Identify which cell holds the provided text, then report its [x, y] central coordinate. 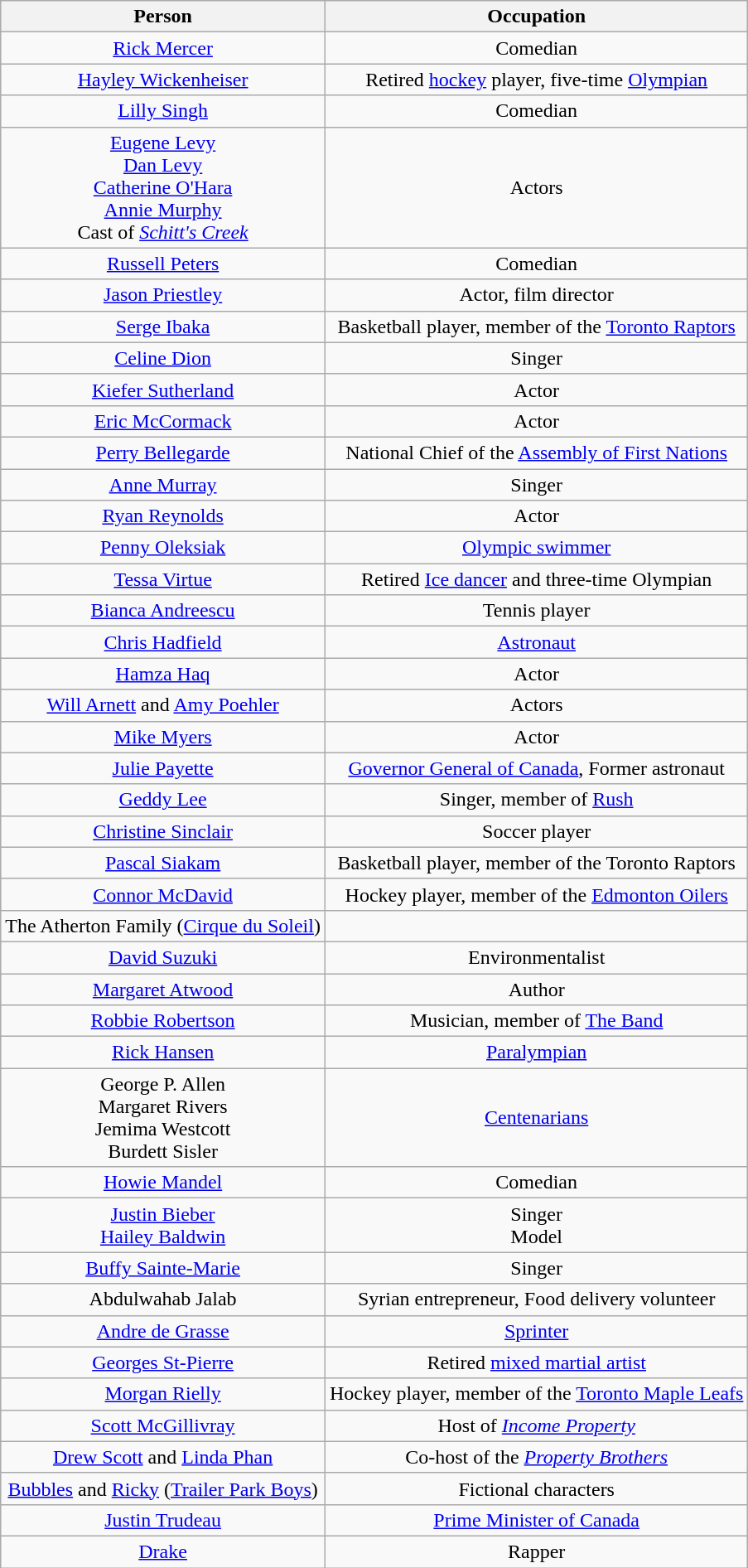
Retired Ice dancer and three-time Olympian [536, 579]
Scott McGillivray [163, 1425]
Prime Minister of Canada [536, 1520]
Jason Priestley [163, 295]
Mike Myers [163, 737]
Robbie Robertson [163, 1021]
Drake [163, 1551]
Co-host of the Property Brothers [536, 1457]
Hamza Haq [163, 674]
Person [163, 17]
National Chief of the Assembly of First Nations [536, 452]
Penny Oleksiak [163, 548]
David Suzuki [163, 957]
Pascal Siakam [163, 863]
Retired hockey player, five-time Olympian [536, 80]
Chris Hadfield [163, 642]
Celine Dion [163, 358]
Bubbles and Ricky (Trailer Park Boys) [163, 1488]
Hayley Wickenheiser [163, 80]
Rick Mercer [163, 48]
Buffy Sainte-Marie [163, 1268]
Serge Ibaka [163, 327]
Andre de Grasse [163, 1331]
Retired mixed martial artist [536, 1362]
Perry Bellegarde [163, 452]
Olympic swimmer [536, 548]
Astronaut [536, 642]
Morgan Rielly [163, 1394]
Paralympian [536, 1053]
Christine Sinclair [163, 831]
SingerModel [536, 1225]
Host of Income Property [536, 1425]
Environmentalist [536, 957]
Hockey player, member of the Edmonton Oilers [536, 894]
George P. AllenMargaret RiversJemima WestcottBurdett Sisler [163, 1117]
Rapper [536, 1551]
Syrian entrepreneur, Food delivery volunteer [536, 1299]
Justin Trudeau [163, 1520]
Bianca Andreescu [163, 611]
Kiefer Sutherland [163, 390]
Musician, member of The Band [536, 1021]
Margaret Atwood [163, 989]
Howie Mandel [163, 1183]
Lilly Singh [163, 111]
Georges St-Pierre [163, 1362]
Eric McCormack [163, 421]
Russell Peters [163, 264]
Actor, film director [536, 295]
Drew Scott and Linda Phan [163, 1457]
Geddy Lee [163, 800]
Fictional characters [536, 1488]
Singer, member of Rush [536, 800]
Soccer player [536, 831]
Ryan Reynolds [163, 516]
Julie Payette [163, 768]
Sprinter [536, 1331]
Justin BieberHailey Baldwin [163, 1225]
Author [536, 989]
Tennis player [536, 611]
Centenarians [536, 1117]
The Atherton Family (Cirque du Soleil) [163, 926]
Abdulwahab Jalab [163, 1299]
Eugene LevyDan LevyCatherine O'HaraAnnie MurphyCast of Schitt's Creek [163, 187]
Occupation [536, 17]
Connor McDavid [163, 894]
Rick Hansen [163, 1053]
Hockey player, member of the Toronto Maple Leafs [536, 1394]
Anne Murray [163, 485]
Governor General of Canada, Former astronaut [536, 768]
Will Arnett and Amy Poehler [163, 705]
Tessa Virtue [163, 579]
